For the text-containing cell, return its midpoint in (x, y) coordinate format. 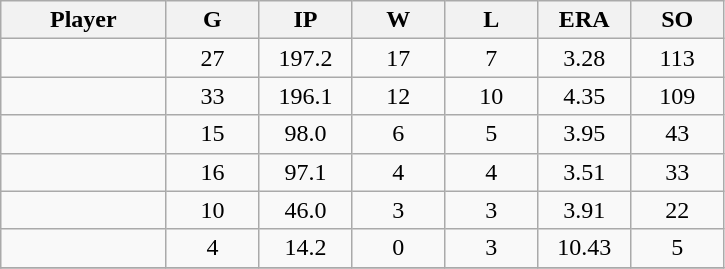
0 (398, 248)
Player (84, 20)
196.1 (306, 96)
43 (678, 134)
14.2 (306, 248)
ERA (584, 20)
7 (492, 58)
IP (306, 20)
3.95 (584, 134)
97.1 (306, 172)
109 (678, 96)
46.0 (306, 210)
10.43 (584, 248)
L (492, 20)
197.2 (306, 58)
6 (398, 134)
4.35 (584, 96)
113 (678, 58)
22 (678, 210)
16 (212, 172)
W (398, 20)
17 (398, 58)
G (212, 20)
98.0 (306, 134)
12 (398, 96)
3.28 (584, 58)
SO (678, 20)
3.51 (584, 172)
15 (212, 134)
27 (212, 58)
3.91 (584, 210)
